Return (x, y) of the center of cell containing provided text 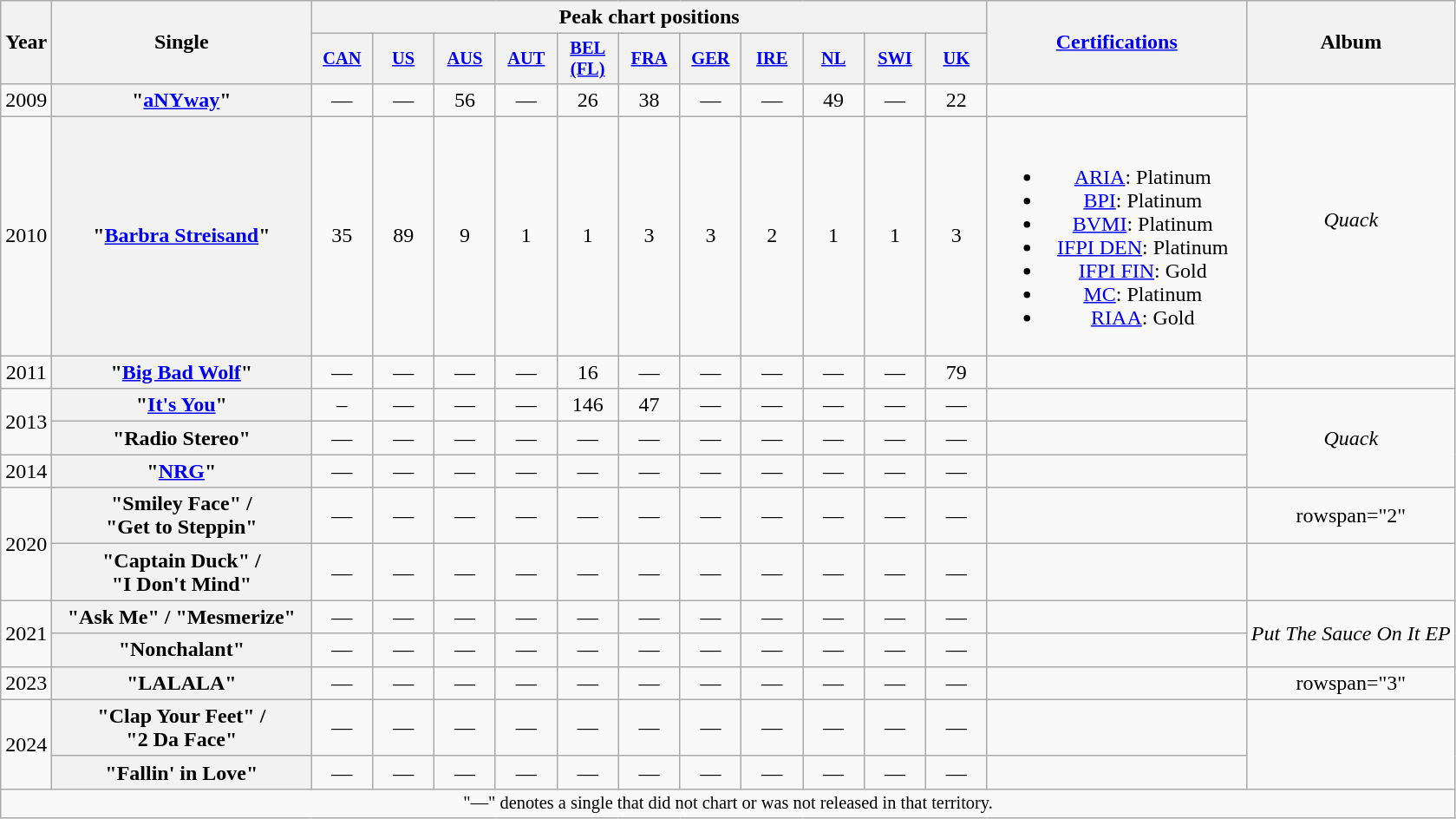
2 (772, 236)
9 (465, 236)
2024 (26, 744)
"Clap Your Feet" /"2 Da Face" (182, 727)
Put The Sauce On It EP (1351, 633)
2010 (26, 236)
"Fallin' in Love" (182, 772)
2013 (26, 422)
"Smiley Face" /"Get to Steppin" (182, 515)
CAN (342, 59)
– (342, 405)
2021 (26, 633)
Year (26, 43)
79 (956, 372)
"Barbra Streisand" (182, 236)
2009 (26, 100)
56 (465, 100)
"Nonchalant" (182, 650)
Certifications (1117, 43)
rowspan="2" (1351, 515)
AUS (465, 59)
16 (588, 372)
"NRG" (182, 471)
FRA (649, 59)
rowspan="3" (1351, 683)
2020 (26, 544)
"It's You" (182, 405)
GER (711, 59)
Album (1351, 43)
SWI (895, 59)
"—" denotes a single that did not chart or was not released in that territory. (728, 803)
US (404, 59)
"Radio Stereo" (182, 438)
Single (182, 43)
"LALALA" (182, 683)
89 (404, 236)
38 (649, 100)
22 (956, 100)
AUT (526, 59)
35 (342, 236)
Peak chart positions (649, 17)
26 (588, 100)
ARIA: PlatinumBPI: PlatinumBVMI: PlatinumIFPI DEN: PlatinumIFPI FIN: GoldMC: PlatinumRIAA: Gold (1117, 236)
"aNYway" (182, 100)
"Captain Duck" /"I Don't Mind" (182, 573)
"Big Bad Wolf" (182, 372)
"Ask Me" / "Mesmerize" (182, 617)
IRE (772, 59)
49 (834, 100)
NL (834, 59)
2023 (26, 683)
BEL(FL) (588, 59)
2011 (26, 372)
47 (649, 405)
2014 (26, 471)
146 (588, 405)
UK (956, 59)
